Determine the (X, Y) coordinate at the center of the cell enclosing the given text.  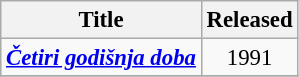
Released (250, 20)
Četiri godišnja doba (101, 58)
1991 (250, 58)
Title (101, 20)
